Return [x, y] of the center of cell containing provided text 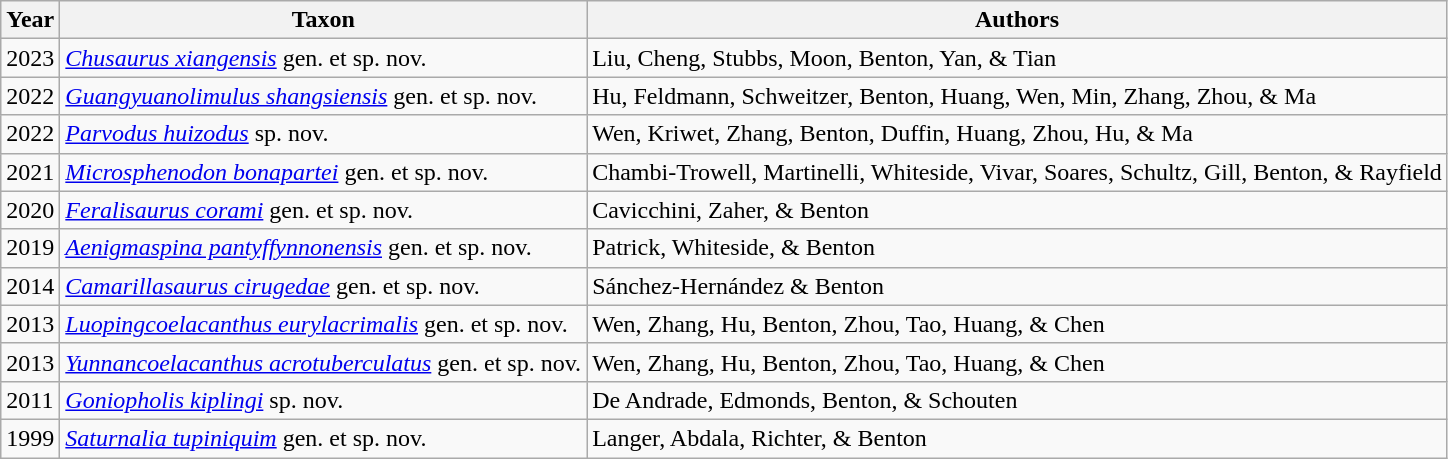
2011 [30, 400]
Yunnancoelacanthus acrotuberculatus gen. et sp. nov. [324, 362]
Year [30, 20]
De Andrade, Edmonds, Benton, & Schouten [1018, 400]
Goniopholis kiplingi sp. nov. [324, 400]
Liu, Cheng, Stubbs, Moon, Benton, Yan, & Tian [1018, 58]
1999 [30, 438]
2014 [30, 286]
Camarillasaurus cirugedae gen. et sp. nov. [324, 286]
Parvodus huizodus sp. nov. [324, 134]
Guangyuanolimulus shangsiensis gen. et sp. nov. [324, 96]
Microsphenodon bonapartei gen. et sp. nov. [324, 172]
2019 [30, 248]
Luopingcoelacanthus eurylacrimalis gen. et sp. nov. [324, 324]
Taxon [324, 20]
Langer, Abdala, Richter, & Benton [1018, 438]
2020 [30, 210]
Patrick, Whiteside, & Benton [1018, 248]
2021 [30, 172]
Wen, Kriwet, Zhang, Benton, Duffin, Huang, Zhou, Hu, & Ma [1018, 134]
Chusaurus xiangensis gen. et sp. nov. [324, 58]
Aenigmaspina pantyffynnonensis gen. et sp. nov. [324, 248]
Hu, Feldmann, Schweitzer, Benton, Huang, Wen, Min, Zhang, Zhou, & Ma [1018, 96]
Cavicchini, Zaher, & Benton [1018, 210]
Chambi-Trowell, Martinelli, Whiteside, Vivar, Soares, Schultz, Gill, Benton, & Rayfield [1018, 172]
Saturnalia tupiniquim gen. et sp. nov. [324, 438]
Sánchez-Hernández & Benton [1018, 286]
Authors [1018, 20]
2023 [30, 58]
Feralisaurus corami gen. et sp. nov. [324, 210]
